Pinpoint the cell where the given text exists, returning its (x, y) midpoint coordinate. 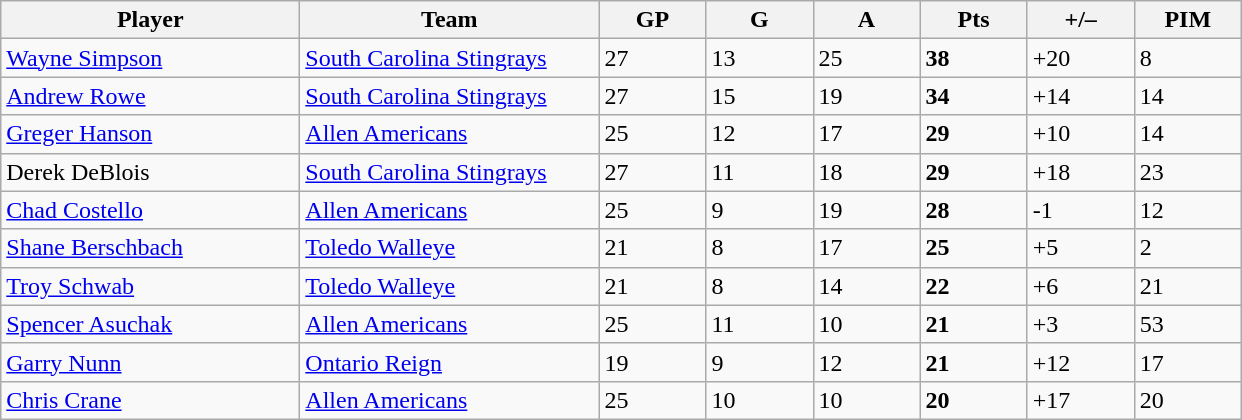
22 (974, 286)
Pts (974, 20)
28 (974, 210)
Spencer Asuchak (150, 324)
13 (760, 58)
Garry Nunn (150, 362)
+17 (1080, 400)
Shane Berschbach (150, 248)
Ontario Reign (450, 362)
A (866, 20)
PIM (1188, 20)
Troy Schwab (150, 286)
23 (1188, 172)
15 (760, 96)
+/– (1080, 20)
Derek DeBlois (150, 172)
Chad Costello (150, 210)
Andrew Rowe (150, 96)
Team (450, 20)
+6 (1080, 286)
+5 (1080, 248)
+14 (1080, 96)
+20 (1080, 58)
+10 (1080, 134)
Chris Crane (150, 400)
+12 (1080, 362)
34 (974, 96)
GP (652, 20)
+18 (1080, 172)
Greger Hanson (150, 134)
38 (974, 58)
+3 (1080, 324)
53 (1188, 324)
-1 (1080, 210)
Wayne Simpson (150, 58)
2 (1188, 248)
Player (150, 20)
G (760, 20)
18 (866, 172)
